Pinpoint the cell where the given text exists, returning its (x, y) midpoint coordinate. 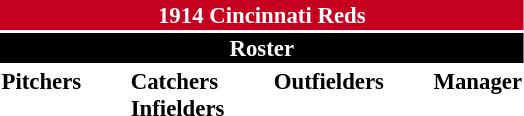
1914 Cincinnati Reds (262, 15)
Roster (262, 48)
